Capture the cell that displays the provided text and extract its [X, Y] central coordinate. 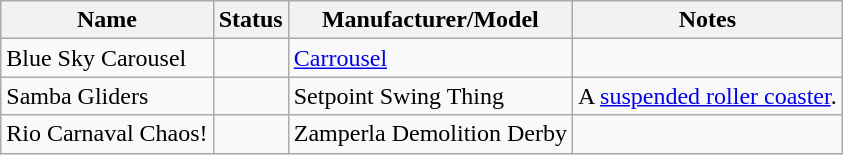
A suspended roller coaster. [708, 96]
Samba Gliders [107, 96]
Notes [708, 20]
Status [250, 20]
Setpoint Swing Thing [430, 96]
Blue Sky Carousel [107, 58]
Rio Carnaval Chaos! [107, 134]
Manufacturer/Model [430, 20]
Carrousel [430, 58]
Zamperla Demolition Derby [430, 134]
Name [107, 20]
